Locate the cell with the specified text and output its [X, Y] center coordinate. 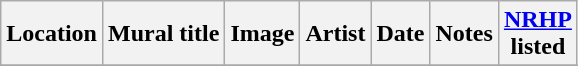
Image [262, 34]
Notes [464, 34]
Artist [336, 34]
Mural title [163, 34]
Location [52, 34]
Date [400, 34]
NRHPlisted [538, 34]
